Detect which cell encompasses the target text, then output its (X, Y) center coordinate. 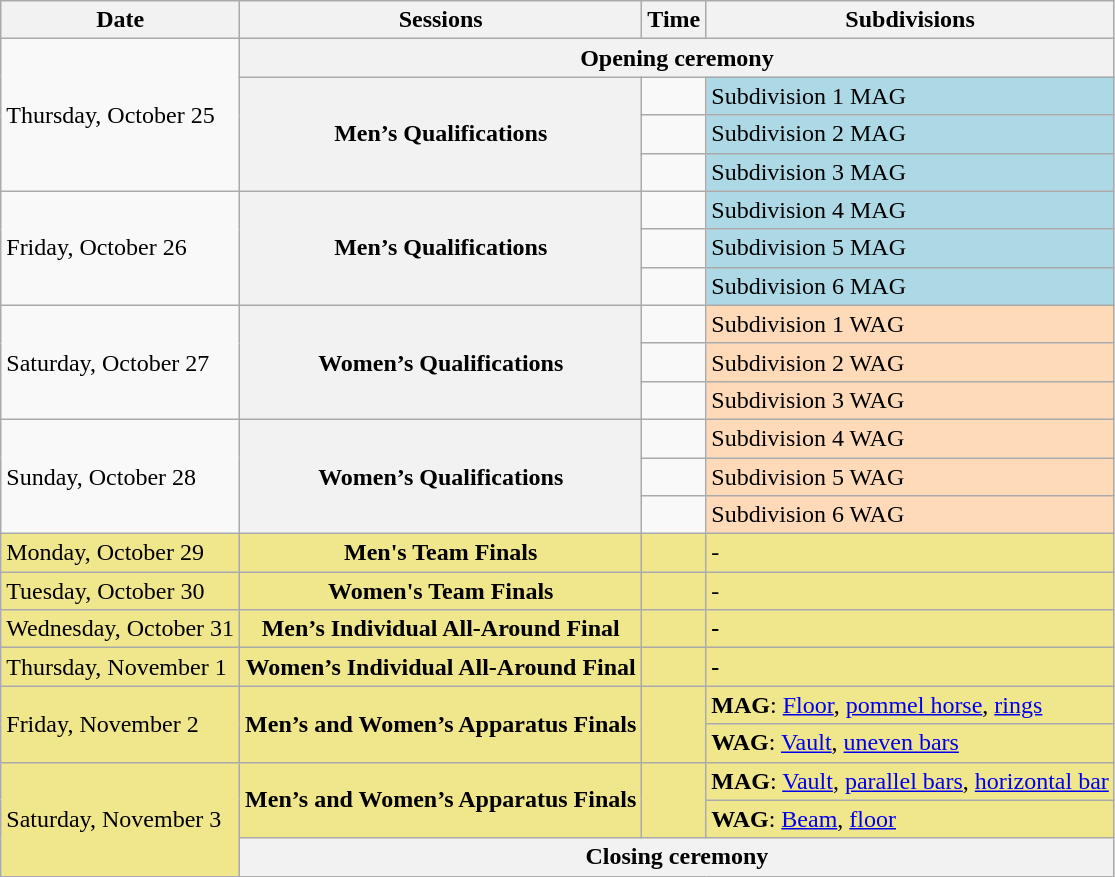
Monday, October 29 (120, 553)
Friday, November 2 (120, 724)
Wednesday, October 31 (120, 629)
Subdivision 5 WAG (910, 477)
Saturday, November 3 (120, 819)
Subdivision 4 WAG (910, 438)
Sunday, October 28 (120, 476)
Time (674, 20)
Subdivision 2 MAG (910, 134)
Subdivision 3 MAG (910, 172)
Subdivision 5 MAG (910, 248)
Saturday, October 27 (120, 362)
Subdivision 1 WAG (910, 324)
Subdivision 6 MAG (910, 286)
Thursday, November 1 (120, 667)
Women’s Individual All-Around Final (441, 667)
Men’s Individual All-Around Final (441, 629)
Sessions (441, 20)
Closing ceremony (678, 857)
WAG: Beam, floor (910, 819)
Men's Team Finals (441, 553)
Thursday, October 25 (120, 115)
MAG: Vault, parallel bars, horizontal bar (910, 781)
Opening ceremony (678, 58)
Women's Team Finals (441, 591)
Date (120, 20)
Subdivision 4 MAG (910, 210)
MAG: Floor, pommel horse, rings (910, 705)
Subdivision 1 MAG (910, 96)
Subdivision 3 WAG (910, 400)
WAG: Vault, uneven bars (910, 743)
Subdivision 2 WAG (910, 362)
Subdivision 6 WAG (910, 515)
Subdivisions (910, 20)
Friday, October 26 (120, 248)
Tuesday, October 30 (120, 591)
